Output the [x, y] coordinate of the center of the cell containing the given text.  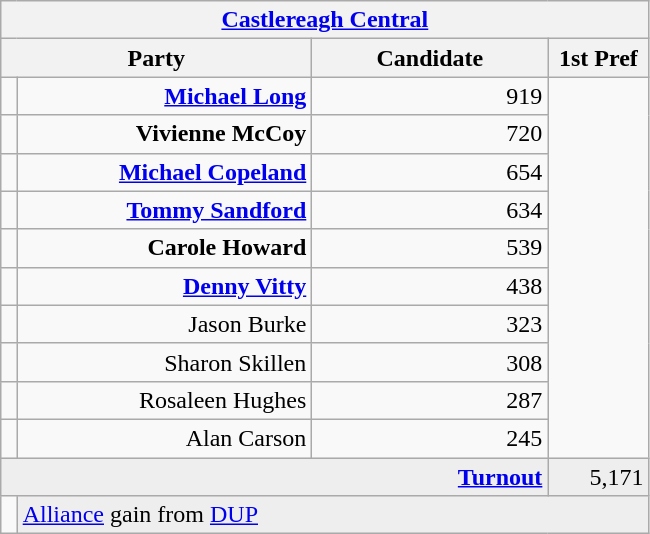
Party [156, 58]
919 [430, 96]
Turnout [274, 477]
Carole Howard [164, 248]
720 [430, 134]
Sharon Skillen [164, 362]
Candidate [430, 58]
Michael Copeland [164, 172]
5,171 [598, 477]
438 [430, 286]
1st Pref [598, 58]
Vivienne McCoy [164, 134]
308 [430, 362]
539 [430, 248]
654 [430, 172]
Michael Long [164, 96]
Tommy Sandford [164, 210]
Denny Vitty [164, 286]
Jason Burke [164, 324]
Alliance gain from DUP [333, 515]
245 [430, 438]
Alan Carson [164, 438]
323 [430, 324]
Rosaleen Hughes [164, 400]
Castlereagh Central [325, 20]
287 [430, 400]
634 [430, 210]
